Capture the cell that displays the provided text and extract its [x, y] central coordinate. 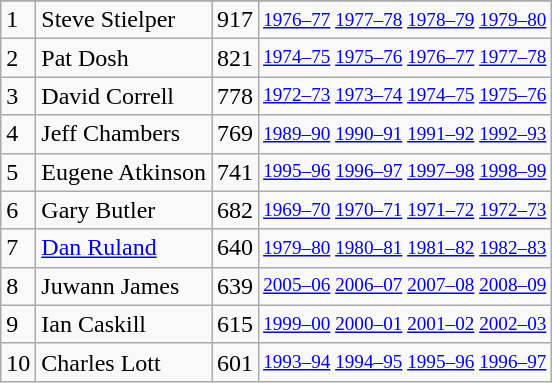
639 [236, 286]
Ian Caskill [124, 324]
Charles Lott [124, 362]
9 [18, 324]
741 [236, 172]
3 [18, 96]
1974–75 1975–76 1976–77 1977–78 [405, 58]
7 [18, 248]
821 [236, 58]
1979–80 1980–81 1981–82 1982–83 [405, 248]
2005–06 2006–07 2007–08 2008–09 [405, 286]
917 [236, 20]
1969–70 1970–71 1971–72 1972–73 [405, 210]
778 [236, 96]
Jeff Chambers [124, 134]
1 [18, 20]
10 [18, 362]
615 [236, 324]
1989–90 1990–91 1991–92 1992–93 [405, 134]
Gary Butler [124, 210]
1999–00 2000–01 2001–02 2002–03 [405, 324]
Steve Stielper [124, 20]
1972–73 1973–74 1974–75 1975–76 [405, 96]
601 [236, 362]
Juwann James [124, 286]
6 [18, 210]
Eugene Atkinson [124, 172]
4 [18, 134]
1995–96 1996–97 1997–98 1998–99 [405, 172]
8 [18, 286]
2 [18, 58]
1976–77 1977–78 1978–79 1979–80 [405, 20]
Dan Ruland [124, 248]
Pat Dosh [124, 58]
1993–94 1994–95 1995–96 1996–97 [405, 362]
682 [236, 210]
5 [18, 172]
769 [236, 134]
David Correll [124, 96]
640 [236, 248]
